Return [X, Y] of the center of cell containing provided text 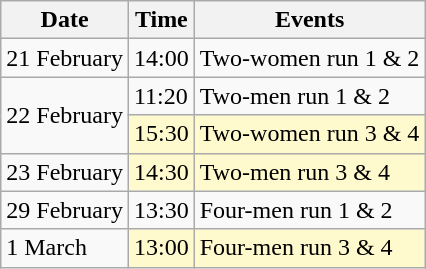
Two-men run 3 & 4 [310, 172]
Events [310, 20]
29 February [65, 210]
13:00 [161, 248]
13:30 [161, 210]
14:30 [161, 172]
23 February [65, 172]
15:30 [161, 134]
Four-men run 3 & 4 [310, 248]
Four-men run 1 & 2 [310, 210]
Two-women run 1 & 2 [310, 58]
11:20 [161, 96]
Two-men run 1 & 2 [310, 96]
1 March [65, 248]
Date [65, 20]
Time [161, 20]
21 February [65, 58]
22 February [65, 115]
14:00 [161, 58]
Two-women run 3 & 4 [310, 134]
